Return [x, y] of the center of cell containing provided text 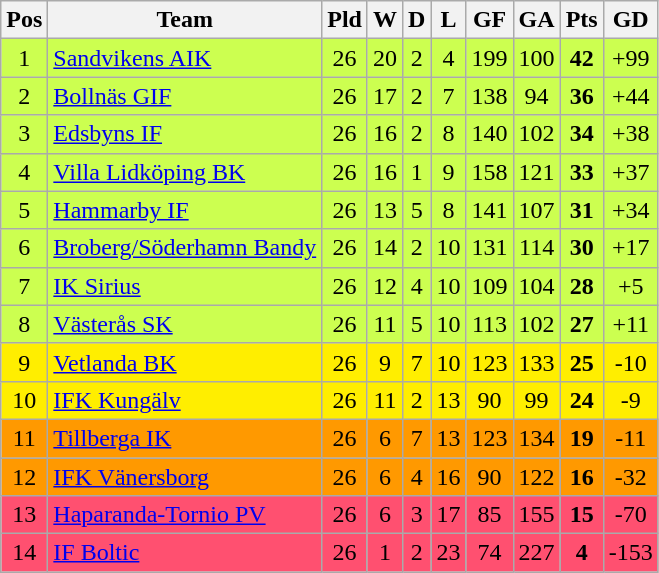
-11 [630, 438]
IFK Kungälv [185, 400]
94 [536, 96]
42 [582, 58]
20 [384, 58]
IFK Vänersborg [185, 477]
Vetlanda BK [185, 362]
85 [490, 515]
19 [582, 438]
GD [630, 20]
74 [490, 553]
+5 [630, 286]
133 [536, 362]
+17 [630, 248]
107 [536, 210]
Sandvikens AIK [185, 58]
Hammarby IF [185, 210]
Tillberga IK [185, 438]
30 [582, 248]
34 [582, 134]
Haparanda-Tornio PV [185, 515]
Villa Lidköping BK [185, 172]
99 [536, 400]
131 [490, 248]
33 [582, 172]
Pts [582, 20]
GA [536, 20]
-10 [630, 362]
Broberg/Söderhamn Bandy [185, 248]
199 [490, 58]
D [417, 20]
L [448, 20]
IF Boltic [185, 553]
-32 [630, 477]
227 [536, 553]
24 [582, 400]
15 [582, 515]
158 [490, 172]
25 [582, 362]
113 [490, 324]
Edsbyns IF [185, 134]
100 [536, 58]
140 [490, 134]
114 [536, 248]
+37 [630, 172]
-70 [630, 515]
IK Sirius [185, 286]
-9 [630, 400]
36 [582, 96]
134 [536, 438]
27 [582, 324]
23 [448, 553]
Bollnäs GIF [185, 96]
155 [536, 515]
W [384, 20]
-153 [630, 553]
Team [185, 20]
138 [490, 96]
+11 [630, 324]
Västerås SK [185, 324]
104 [536, 286]
141 [490, 210]
GF [490, 20]
Pld [345, 20]
109 [490, 286]
31 [582, 210]
+99 [630, 58]
+38 [630, 134]
+44 [630, 96]
121 [536, 172]
+34 [630, 210]
28 [582, 286]
Pos [24, 20]
122 [536, 477]
